Return (x, y) of the center of cell containing provided text 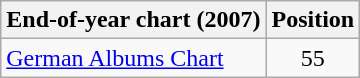
Position (313, 20)
End-of-year chart (2007) (134, 20)
55 (313, 58)
German Albums Chart (134, 58)
